Find where the given text appears and provide that cell's center as [x, y] coordinate. 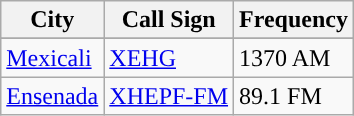
89.1 FM [294, 96]
1370 AM [294, 58]
City [52, 20]
Frequency [294, 20]
Mexicali [52, 58]
Call Sign [169, 20]
XHEPF-FM [169, 96]
XEHG [169, 58]
Ensenada [52, 96]
